Detect which cell encompasses the target text, then output its [X, Y] center coordinate. 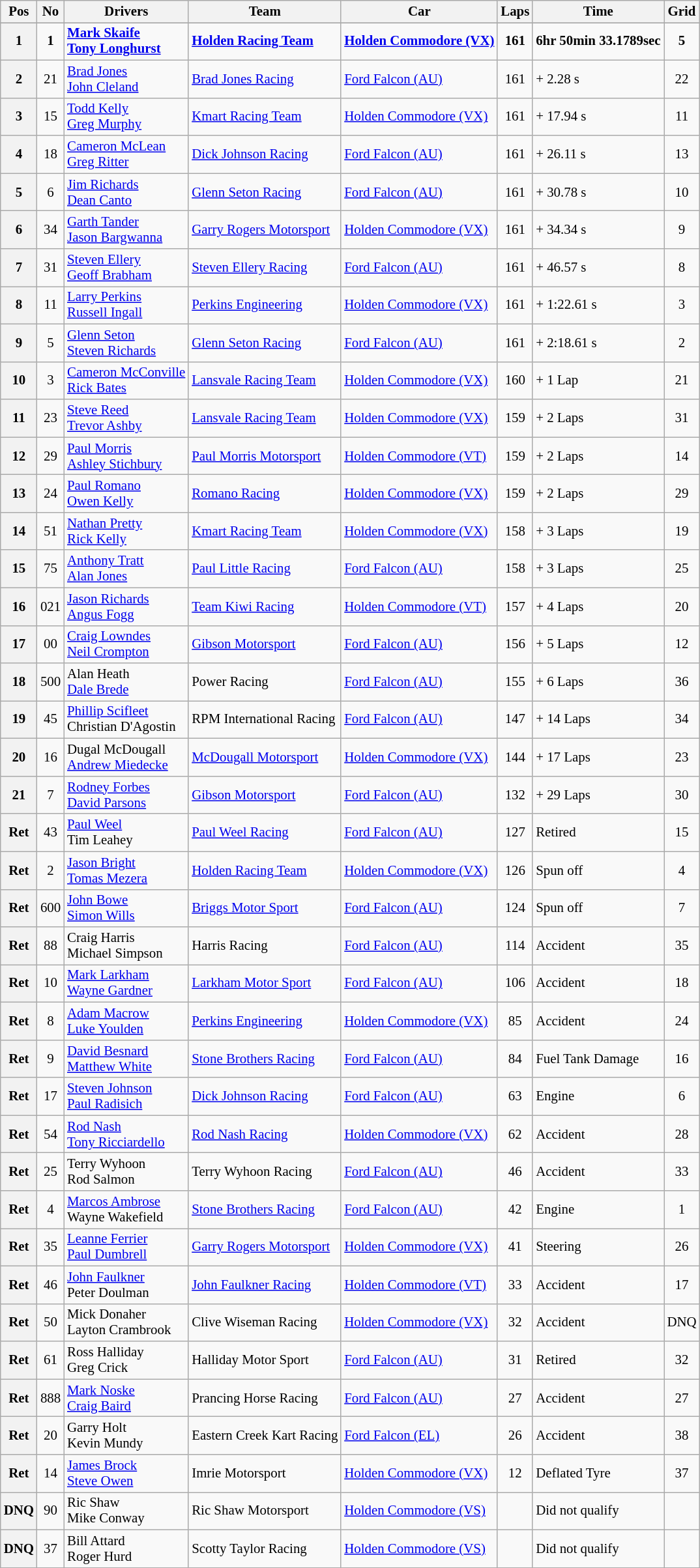
Team Kiwi Racing [265, 606]
Prancing Horse Racing [265, 1398]
126 [515, 870]
Mick Donaher Layton Crambrook [126, 1322]
Eastern Creek Kart Racing [265, 1436]
+ 4 Laps [598, 606]
Rod Nash Tony Ricciardello [126, 1134]
+ 17 Laps [598, 758]
Paul Romano Owen Kelly [126, 494]
Scotty Taylor Racing [265, 1548]
Jason Bright Tomas Mezera [126, 870]
Paul Morris Motorsport [265, 456]
85 [515, 1021]
John Bowe Simon Wills [126, 908]
Alan Heath Dale Brede [126, 682]
021 [51, 606]
+ 5 Laps [598, 644]
600 [51, 908]
Imrie Motorsport [265, 1474]
Glenn Seton Steven Richards [126, 343]
124 [515, 908]
84 [515, 1059]
Garry Holt Kevin Mundy [126, 1436]
Ford Falcon (EL) [419, 1436]
Nathan Pretty Rick Kelly [126, 531]
144 [515, 758]
147 [515, 720]
Fuel Tank Damage [598, 1059]
Halliday Motor Sport [265, 1360]
Ric Shaw Motorsport [265, 1511]
Terry Wyhoon Racing [265, 1172]
+ 1 Lap [598, 380]
38 [682, 1436]
50 [51, 1322]
Paul Morris Ashley Stichbury [126, 456]
Steven Ellery Geoff Brabham [126, 268]
88 [51, 946]
90 [51, 1511]
51 [51, 531]
132 [515, 795]
6hr 50min 33.1789sec [598, 41]
Cameron McLean Greg Ritter [126, 154]
114 [515, 946]
888 [51, 1398]
+ 34.34 s [598, 230]
Adam Macrow Luke Youlden [126, 1021]
Brad Jones John Cleland [126, 79]
155 [515, 682]
Harris Racing [265, 946]
75 [51, 569]
41 [515, 1247]
+ 2.28 s [598, 79]
30 [682, 795]
David Besnard Matthew White [126, 1059]
Steven Johnson Paul Radisich [126, 1096]
Ross Halliday Greg Crick [126, 1360]
+ 29 Laps [598, 795]
Team [265, 12]
Briggs Motor Sport [265, 908]
No [51, 12]
+ 17.94 s [598, 117]
63 [515, 1096]
54 [51, 1134]
Mark Larkham Wayne Gardner [126, 984]
Deflated Tyre [598, 1474]
Rodney Forbes David Parsons [126, 795]
Craig Harris Michael Simpson [126, 946]
John Faulkner Peter Doulman [126, 1285]
Time [598, 12]
Terry Wyhoon Rod Salmon [126, 1172]
Ric Shaw Mike Conway [126, 1511]
Steve Reed Trevor Ashby [126, 418]
Anthony Tratt Alan Jones [126, 569]
42 [515, 1210]
156 [515, 644]
Paul Little Racing [265, 569]
John Faulkner Racing [265, 1285]
Jim Richards Dean Canto [126, 192]
61 [51, 1360]
+ 26.11 s [598, 154]
Cameron McConville Rick Bates [126, 380]
Paul Weel Tim Leahey [126, 833]
Power Racing [265, 682]
Garth Tander Jason Bargwanna [126, 230]
+ 30.78 s [598, 192]
Pos [19, 12]
Leanne Ferrier Paul Dumbrell [126, 1247]
Paul Weel Racing [265, 833]
Car [419, 12]
127 [515, 833]
Rod Nash Racing [265, 1134]
45 [51, 720]
Clive Wiseman Racing [265, 1322]
500 [51, 682]
Larkham Motor Sport [265, 984]
+ 1:22.61 s [598, 305]
43 [51, 833]
Mark Skaife Tony Longhurst [126, 41]
Romano Racing [265, 494]
160 [515, 380]
Marcos Ambrose Wayne Wakefield [126, 1210]
Grid [682, 12]
+ 46.57 s [598, 268]
106 [515, 984]
+ 6 Laps [598, 682]
Bill Attard Roger Hurd [126, 1548]
00 [51, 644]
Laps [515, 12]
+ 14 Laps [598, 720]
Steven Ellery Racing [265, 268]
Jason Richards Angus Fogg [126, 606]
+ 2:18.61 s [598, 343]
Steering [598, 1247]
Mark Noske Craig Baird [126, 1398]
Todd Kelly Greg Murphy [126, 117]
Dugal McDougall Andrew Miedecke [126, 758]
28 [682, 1134]
Drivers [126, 12]
Phillip Scifleet Christian D'Agostin [126, 720]
62 [515, 1134]
Craig Lowndes Neil Crompton [126, 644]
McDougall Motorsport [265, 758]
157 [515, 606]
RPM International Racing [265, 720]
James Brock Steve Owen [126, 1474]
22 [682, 79]
Brad Jones Racing [265, 79]
36 [682, 682]
Larry Perkins Russell Ingall [126, 305]
